Locate the cell with the specified text and output its [X, Y] center coordinate. 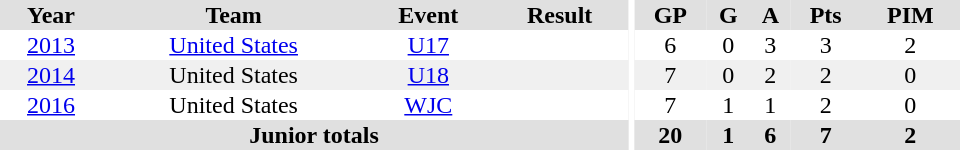
20 [670, 135]
U17 [428, 45]
Junior totals [314, 135]
Event [428, 15]
Result [560, 15]
Year [51, 15]
2014 [51, 75]
WJC [428, 105]
A [770, 15]
PIM [910, 15]
Pts [826, 15]
Team [234, 15]
2013 [51, 45]
GP [670, 15]
G [728, 15]
2016 [51, 105]
U18 [428, 75]
